Locate the cell with the specified text and output its [x, y] center coordinate. 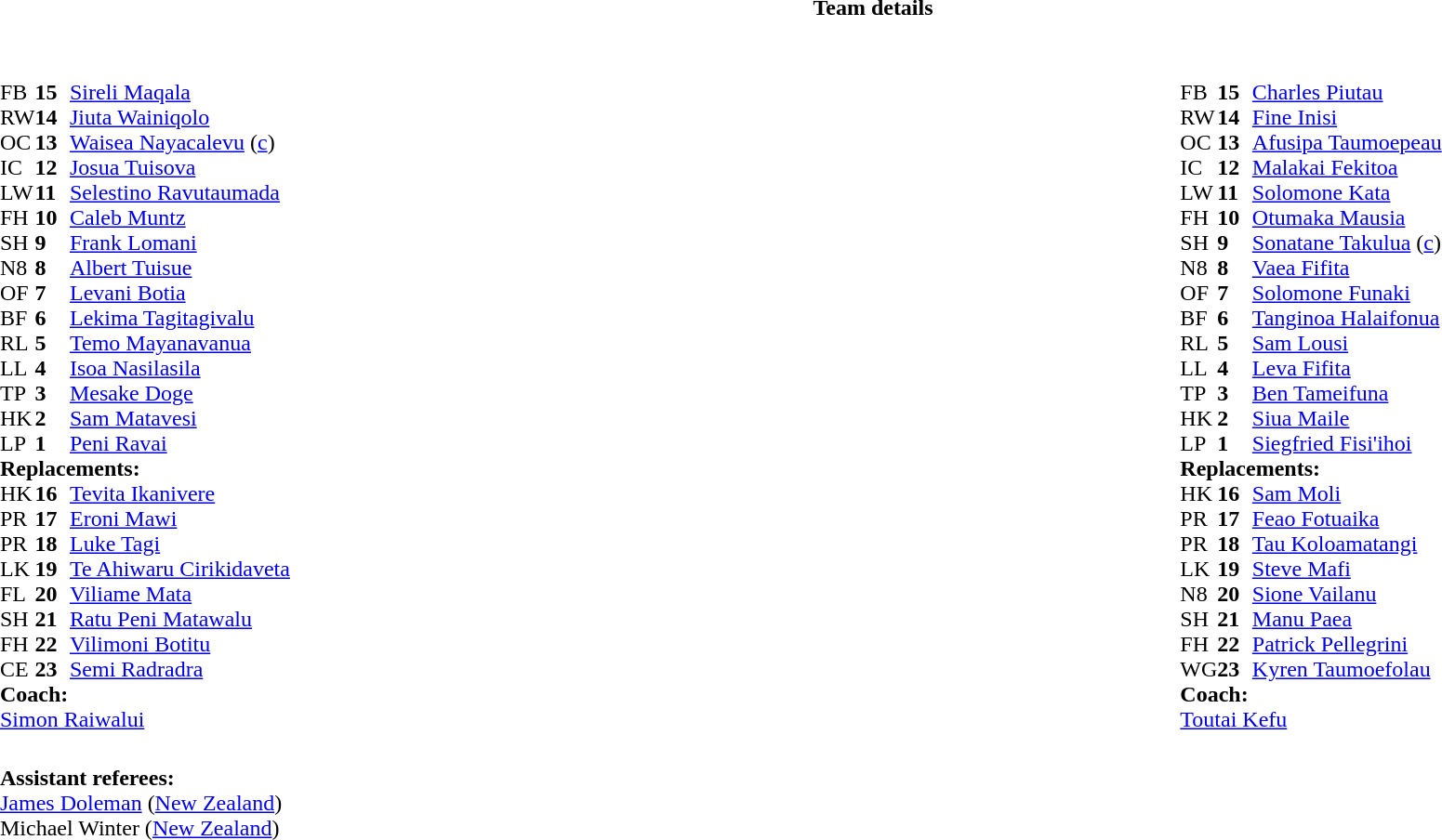
Viliame Mata [180, 595]
Feao Fotuaika [1347, 518]
Tanginoa Halaifonua [1347, 318]
Toutai Kefu [1311, 719]
WG [1198, 669]
Tevita Ikanivere [180, 494]
Malakai Fekitoa [1347, 167]
Te Ahiwaru Cirikidaveta [180, 569]
Caleb Muntz [180, 217]
Siegfried Fisi'ihoi [1347, 444]
Sireli Maqala [180, 93]
Frank Lomani [180, 243]
Kyren Taumoefolau [1347, 669]
Solomone Kata [1347, 193]
Fine Inisi [1347, 117]
Ratu Peni Matawalu [180, 619]
Temo Mayanavanua [180, 344]
Solomone Funaki [1347, 294]
Levani Botia [180, 294]
FL [18, 595]
Tau Koloamatangi [1347, 545]
Waisea Nayacalevu (c) [180, 143]
Steve Mafi [1347, 569]
Patrick Pellegrini [1347, 645]
Charles Piutau [1347, 93]
Vilimoni Botitu [180, 645]
Siua Maile [1347, 418]
Otumaka Mausia [1347, 217]
Sonatane Takulua (c) [1347, 243]
Mesake Doge [180, 394]
Sam Matavesi [180, 418]
Vaea Fifita [1347, 268]
Sam Moli [1347, 494]
Manu Paea [1347, 619]
Ben Tameifuna [1347, 394]
Peni Ravai [180, 444]
Leva Fifita [1347, 368]
Sam Lousi [1347, 344]
Lekima Tagitagivalu [180, 318]
Luke Tagi [180, 545]
Isoa Nasilasila [180, 368]
Selestino Ravutaumada [180, 193]
Josua Tuisova [180, 167]
Afusipa Taumoepeau [1347, 143]
Albert Tuisue [180, 268]
CE [18, 669]
Sione Vailanu [1347, 595]
Jiuta Wainiqolo [180, 117]
Eroni Mawi [180, 518]
Semi Radradra [180, 669]
Simon Raiwalui [145, 719]
